Extract the (x, y) coordinate from the center of the cell holding the provided text.  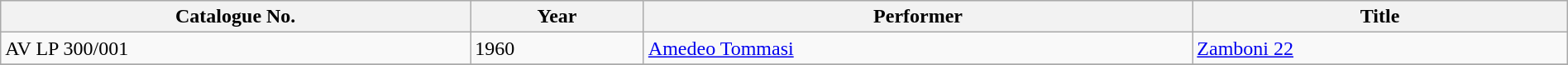
Year (557, 17)
Catalogue No. (236, 17)
Amedeo Tommasi (918, 48)
Performer (918, 17)
Title (1379, 17)
AV LP 300/001 (236, 48)
Zamboni 22 (1379, 48)
1960 (557, 48)
